Capture the cell that displays the provided text and extract its (x, y) central coordinate. 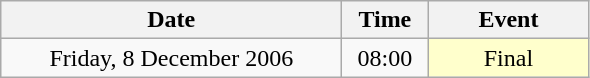
Event (508, 20)
Date (172, 20)
Final (508, 58)
08:00 (385, 58)
Time (385, 20)
Friday, 8 December 2006 (172, 58)
